From the cell containing the given text, extract its center point as [x, y] coordinate. 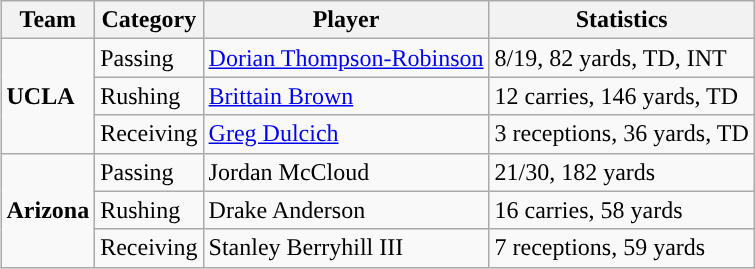
Jordan McCloud [346, 172]
Stanley Berryhill III [346, 248]
21/30, 182 yards [622, 172]
Team [48, 20]
7 receptions, 59 yards [622, 248]
8/19, 82 yards, TD, INT [622, 58]
Player [346, 20]
3 receptions, 36 yards, TD [622, 134]
Dorian Thompson-Robinson [346, 58]
16 carries, 58 yards [622, 210]
Greg Dulcich [346, 134]
Drake Anderson [346, 210]
Brittain Brown [346, 96]
Statistics [622, 20]
12 carries, 146 yards, TD [622, 96]
UCLA [48, 96]
Arizona [48, 210]
Category [149, 20]
